Scan for the cell matching the given text and deliver its (x, y) coordinate at center. 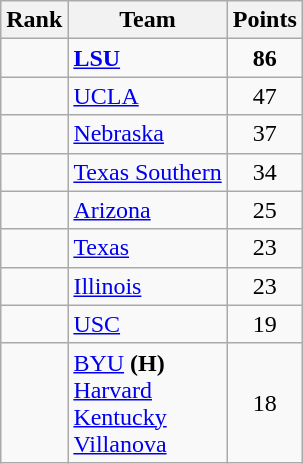
Points (264, 20)
19 (264, 324)
LSU (148, 58)
25 (264, 210)
Texas (148, 248)
86 (264, 58)
USC (148, 324)
Rank (34, 20)
34 (264, 172)
Illinois (148, 286)
UCLA (148, 96)
Arizona (148, 210)
47 (264, 96)
37 (264, 134)
BYU (H)HarvardKentuckyVillanova (148, 402)
18 (264, 402)
Nebraska (148, 134)
Team (148, 20)
Texas Southern (148, 172)
